Output the [X, Y] coordinate of the center of the cell containing the given text.  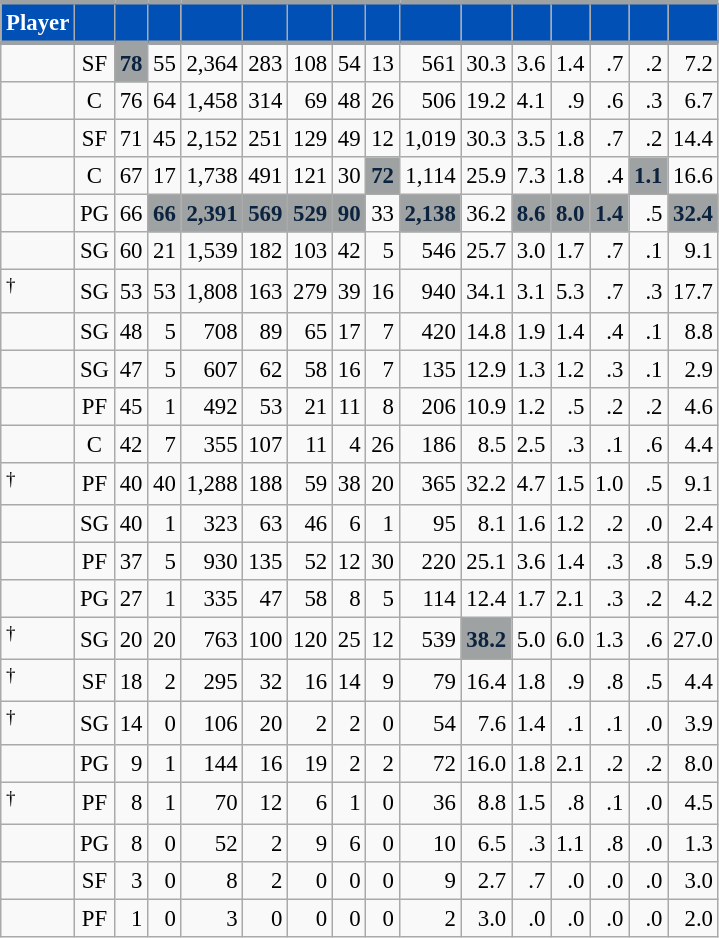
940 [430, 291]
100 [266, 639]
107 [266, 444]
1,458 [212, 101]
8.5 [486, 444]
38 [348, 484]
79 [430, 681]
1,288 [212, 484]
295 [212, 681]
2.5 [532, 444]
3.9 [693, 723]
355 [212, 444]
14.8 [486, 331]
16.0 [486, 763]
4.6 [693, 406]
188 [266, 484]
49 [348, 139]
36 [430, 803]
10.9 [486, 406]
2,391 [212, 214]
106 [212, 723]
10 [430, 843]
36.2 [486, 214]
37 [130, 561]
2,152 [212, 139]
108 [310, 62]
4.5 [693, 803]
4.7 [532, 484]
539 [430, 639]
708 [212, 331]
6.5 [486, 843]
220 [430, 561]
8.6 [532, 214]
16.4 [486, 681]
186 [430, 444]
76 [130, 101]
13 [382, 62]
8.1 [486, 524]
1,114 [430, 176]
25.1 [486, 561]
39 [348, 291]
16.6 [693, 176]
27.0 [693, 639]
4 [348, 444]
144 [212, 763]
182 [266, 251]
491 [266, 176]
78 [130, 62]
71 [130, 139]
546 [430, 251]
32.4 [693, 214]
3.1 [532, 291]
1,808 [212, 291]
25.9 [486, 176]
103 [310, 251]
2.9 [693, 369]
17.7 [693, 291]
32.2 [486, 484]
19 [310, 763]
251 [266, 139]
607 [212, 369]
25.7 [486, 251]
25 [348, 639]
129 [310, 139]
14.4 [693, 139]
763 [212, 639]
12.4 [486, 599]
4.2 [693, 599]
7.3 [532, 176]
70 [212, 803]
335 [212, 599]
930 [212, 561]
2.4 [693, 524]
19.2 [486, 101]
62 [266, 369]
64 [164, 101]
121 [310, 176]
32 [266, 681]
2.0 [693, 918]
65 [310, 331]
5.9 [693, 561]
206 [430, 406]
89 [266, 331]
95 [430, 524]
38.2 [486, 639]
1,539 [212, 251]
2,138 [430, 214]
4.1 [532, 101]
60 [130, 251]
34.1 [486, 291]
2,364 [212, 62]
492 [212, 406]
5.0 [532, 639]
569 [266, 214]
7.2 [693, 62]
420 [430, 331]
6.7 [693, 101]
69 [310, 101]
1.9 [532, 331]
63 [266, 524]
2.7 [486, 881]
46 [310, 524]
3.5 [532, 139]
59 [310, 484]
6.0 [570, 639]
67 [130, 176]
12.9 [486, 369]
506 [430, 101]
1.0 [610, 484]
114 [430, 599]
529 [310, 214]
365 [430, 484]
Player [38, 22]
55 [164, 62]
1,738 [212, 176]
33 [382, 214]
120 [310, 639]
90 [348, 214]
163 [266, 291]
7.6 [486, 723]
1,019 [430, 139]
5.3 [570, 291]
314 [266, 101]
561 [430, 62]
27 [130, 599]
279 [310, 291]
323 [212, 524]
18 [130, 681]
1.6 [532, 524]
283 [266, 62]
